Determine the (x, y) coordinate at the center of the cell enclosing the given text.  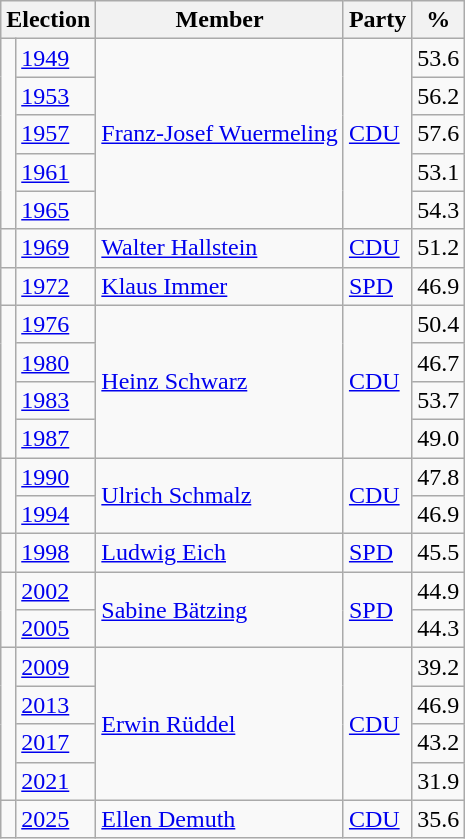
1969 (56, 248)
53.6 (438, 58)
1987 (56, 438)
Ludwig Eich (220, 553)
51.2 (438, 248)
2025 (56, 819)
1961 (56, 172)
31.9 (438, 781)
39.2 (438, 667)
2009 (56, 667)
Ulrich Schmalz (220, 496)
1957 (56, 134)
49.0 (438, 438)
Klaus Immer (220, 286)
1965 (56, 210)
44.3 (438, 629)
47.8 (438, 477)
53.1 (438, 172)
1980 (56, 362)
35.6 (438, 819)
46.7 (438, 362)
Walter Hallstein (220, 248)
1949 (56, 58)
43.2 (438, 743)
1972 (56, 286)
1976 (56, 324)
Ellen Demuth (220, 819)
1990 (56, 477)
2021 (56, 781)
1998 (56, 553)
Party (377, 20)
1994 (56, 515)
53.7 (438, 400)
2002 (56, 591)
56.2 (438, 96)
1953 (56, 96)
44.9 (438, 591)
2017 (56, 743)
50.4 (438, 324)
% (438, 20)
54.3 (438, 210)
2013 (56, 705)
Heinz Schwarz (220, 381)
2005 (56, 629)
Erwin Rüddel (220, 724)
Franz-Josef Wuermeling (220, 134)
1983 (56, 400)
Election (48, 20)
Member (220, 20)
57.6 (438, 134)
45.5 (438, 553)
Sabine Bätzing (220, 610)
